Search for the cell housing the specified text and yield its [X, Y] center coordinate. 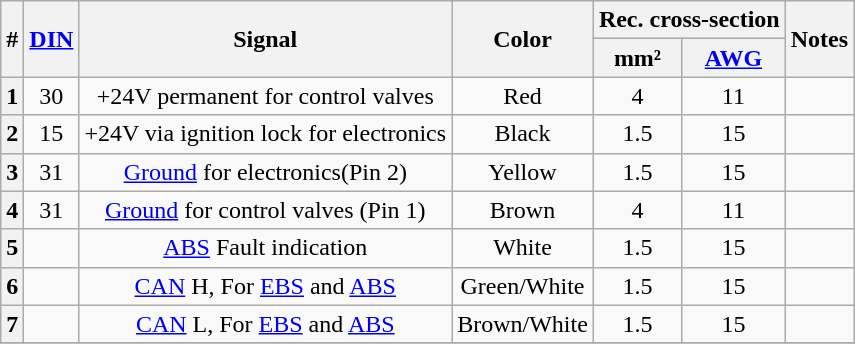
Brown/White [523, 324]
mm² [637, 58]
3 [12, 172]
5 [12, 248]
Red [523, 96]
6 [12, 286]
Notes [819, 39]
AWG [734, 58]
Ground for control valves (Pin 1) [266, 210]
ABS Fault indication [266, 248]
30 [52, 96]
Rec. cross-section [689, 20]
1 [12, 96]
CAN L, For EBS and ABS [266, 324]
Green/White [523, 286]
DIN [52, 39]
7 [12, 324]
+24V via ignition lock for electronics [266, 134]
CAN H, For EBS and ABS [266, 286]
Black [523, 134]
# [12, 39]
Brown [523, 210]
Yellow [523, 172]
+24V permanent for control valves [266, 96]
2 [12, 134]
White [523, 248]
Signal [266, 39]
Ground for electronics(Pin 2) [266, 172]
Color [523, 39]
